Scan for the cell matching the given text and deliver its [X, Y] coordinate at center. 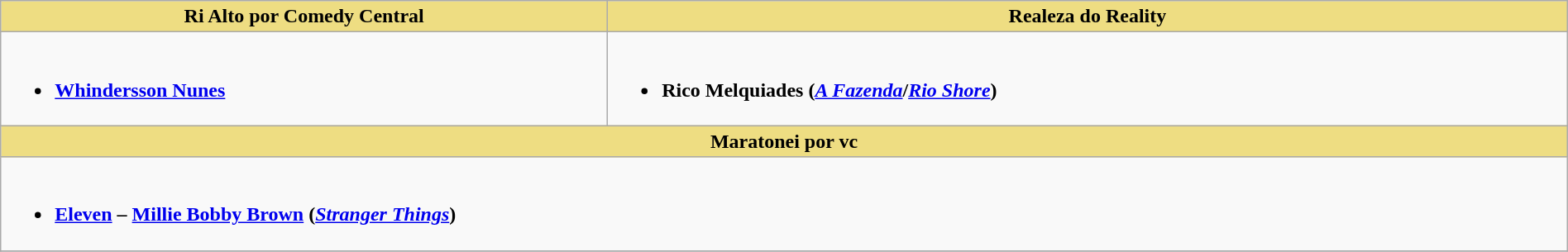
Rico Melquiades (A Fazenda/Rio Shore) [1088, 79]
Ri Alto por Comedy Central [304, 17]
Maratonei por vc [784, 141]
Realeza do Reality [1088, 17]
Whindersson Nunes [304, 79]
Eleven – Millie Bobby Brown (Stranger Things) [784, 203]
